Pinpoint the cell where the given text exists, returning its (x, y) midpoint coordinate. 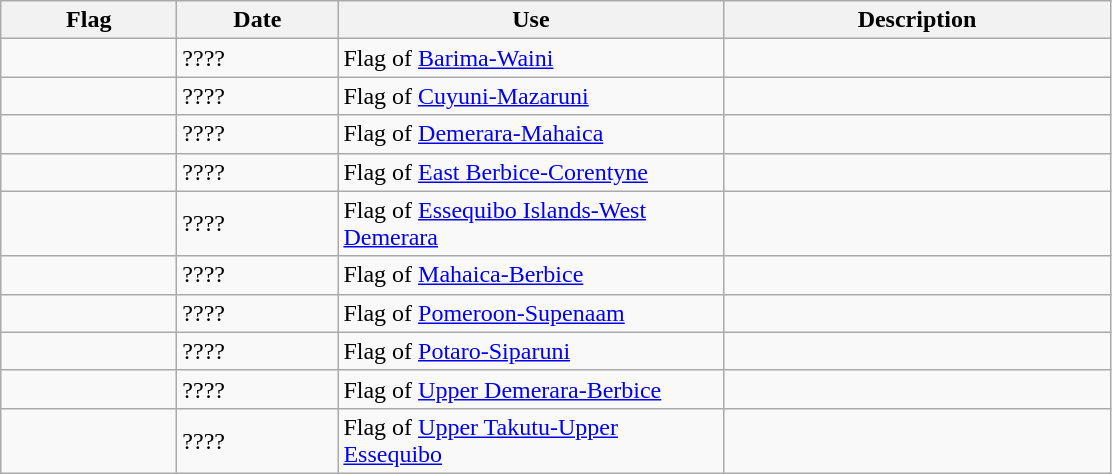
Flag of Upper Takutu-Upper Essequibo (531, 440)
Flag of Barima-Waini (531, 58)
Date (258, 20)
Flag of Cuyuni-Mazaruni (531, 96)
Use (531, 20)
Flag of Mahaica-Berbice (531, 275)
Flag of Essequibo Islands-West Demerara (531, 224)
Flag of Upper Demerara-Berbice (531, 389)
Description (917, 20)
Flag of Demerara-Mahaica (531, 134)
Flag of East Berbice-Corentyne (531, 172)
Flag of Pomeroon-Supenaam (531, 313)
Flag (89, 20)
Flag of Potaro-Siparuni (531, 351)
